Scan for the cell matching the given text and deliver its (X, Y) coordinate at center. 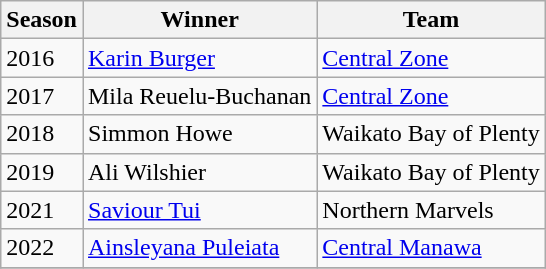
Saviour Tui (199, 210)
2018 (42, 134)
2021 (42, 210)
Ali Wilshier (199, 172)
2019 (42, 172)
Central Manawa (431, 248)
Simmon Howe (199, 134)
2022 (42, 248)
Season (42, 20)
Ainsleyana Puleiata (199, 248)
Team (431, 20)
Winner (199, 20)
Mila Reuelu-Buchanan (199, 96)
2017 (42, 96)
Karin Burger (199, 58)
2016 (42, 58)
Northern Marvels (431, 210)
